Provide the (X, Y) coordinate of the cell's center where the given text is located.  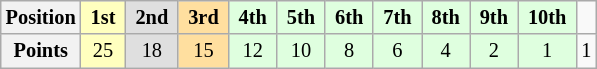
7th (397, 17)
10th (547, 17)
12 (253, 51)
Points (41, 51)
4 (446, 51)
5th (301, 17)
18 (152, 51)
2nd (152, 17)
6 (397, 51)
15 (203, 51)
8th (446, 17)
2 (494, 51)
25 (104, 51)
9th (494, 17)
Position (41, 17)
3rd (203, 17)
10 (301, 51)
1st (104, 17)
6th (349, 17)
4th (253, 17)
8 (349, 51)
